Find where the given text appears and provide that cell's center as (X, Y) coordinate. 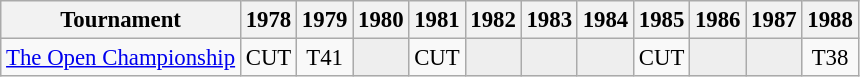
1988 (830, 20)
1980 (381, 20)
1978 (268, 20)
T41 (325, 58)
1984 (605, 20)
The Open Championship (121, 58)
1982 (493, 20)
1979 (325, 20)
1983 (549, 20)
1987 (774, 20)
T38 (830, 58)
1981 (437, 20)
1986 (718, 20)
Tournament (121, 20)
1985 (661, 20)
